Return [x, y] of the center of cell containing provided text 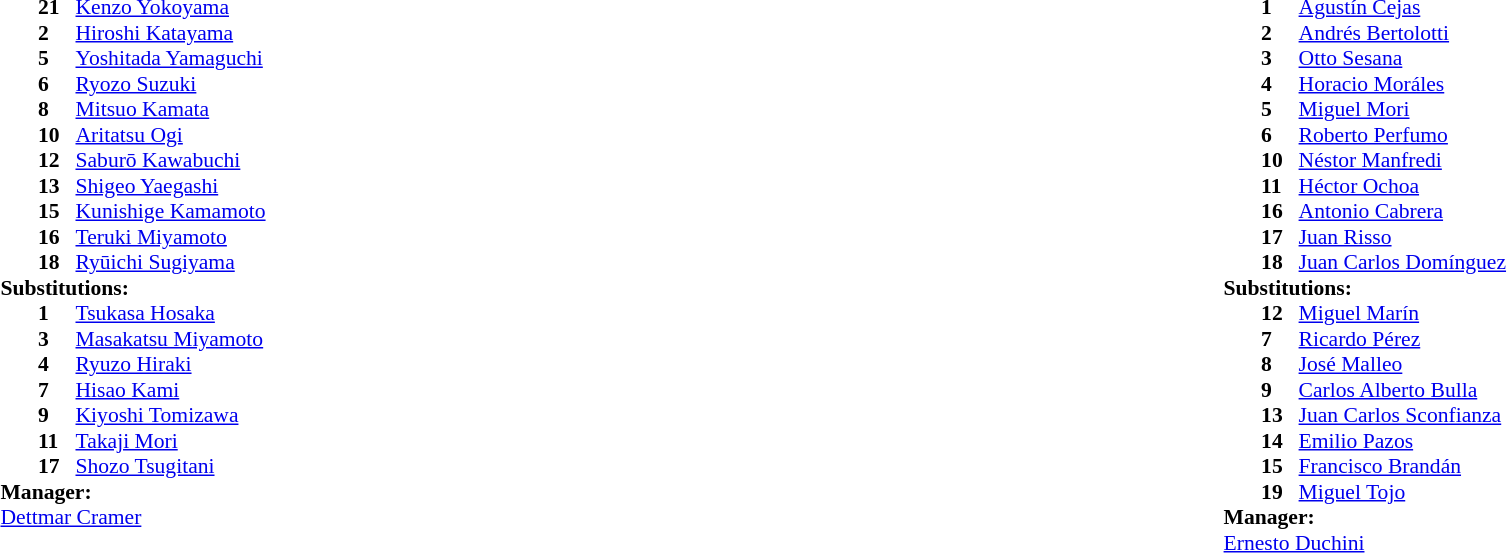
Kunishige Kamamoto [171, 211]
Juan Carlos Domínguez [1402, 263]
Kiyoshi Tomizawa [171, 415]
José Malleo [1402, 365]
Ricardo Pérez [1402, 339]
Mitsuo Kamata [171, 109]
Saburō Kawabuchi [171, 161]
Juan Risso [1402, 237]
Yoshitada Yamaguchi [171, 59]
Antonio Cabrera [1402, 211]
Hisao Kami [171, 390]
Shigeo Yaegashi [171, 186]
Ryūichi Sugiyama [171, 263]
Roberto Perfumo [1402, 135]
Miguel Marín [1402, 313]
14 [1280, 441]
Horacio Moráles [1402, 84]
Aritatsu Ogi [171, 135]
Ryozo Suzuki [171, 84]
Héctor Ochoa [1402, 186]
Néstor Manfredi [1402, 161]
Shozo Tsugitani [171, 467]
Andrés Bertolotti [1402, 33]
Carlos Alberto Bulla [1402, 390]
Miguel Mori [1402, 109]
Masakatsu Miyamoto [171, 339]
Miguel Tojo [1402, 492]
Teruki Miyamoto [171, 237]
Emilio Pazos [1402, 441]
Juan Carlos Sconfianza [1402, 415]
Takaji Mori [171, 441]
Otto Sesana [1402, 59]
Ryuzo Hiraki [171, 365]
Hiroshi Katayama [171, 33]
Francisco Brandán [1402, 467]
19 [1280, 492]
Tsukasa Hosaka [171, 313]
1 [57, 313]
Dettmar Cramer [132, 517]
